Locate the cell with the specified text and output its (X, Y) center coordinate. 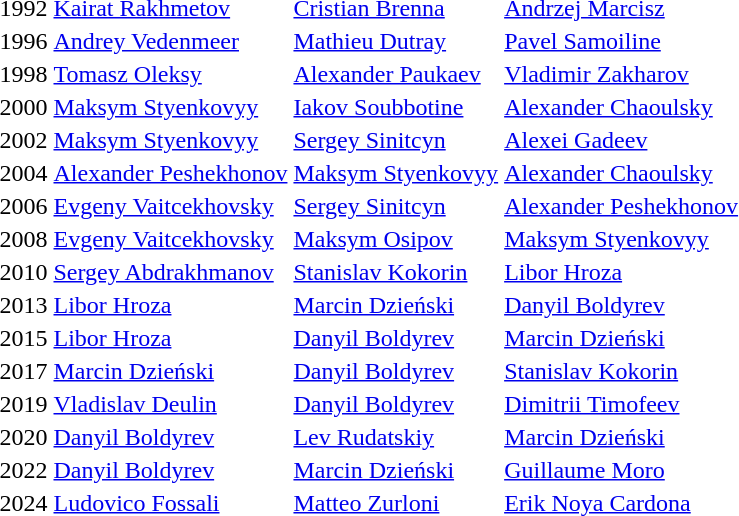
Sergey Abdrakhmanov (170, 272)
Vladislav Deulin (170, 404)
Alexander Peshekhonov (170, 173)
Lev Rudatskiy (396, 437)
Alexander Paukaev (396, 74)
Mathieu Dutray (396, 41)
Iakov Soubbotine (396, 107)
Andrey Vedenmeer (170, 41)
Stanislav Kokorin (396, 272)
Maksym Osipov (396, 239)
Tomasz Oleksy (170, 74)
